Capture the cell that displays the provided text and extract its [x, y] central coordinate. 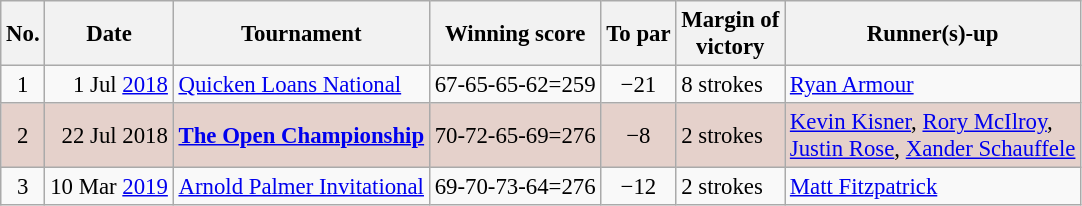
Winning score [515, 34]
69-70-73-64=276 [515, 187]
2 [23, 136]
Ryan Armour [933, 85]
Tournament [301, 34]
70-72-65-69=276 [515, 136]
Date [109, 34]
22 Jul 2018 [109, 136]
To par [638, 34]
No. [23, 34]
−21 [638, 85]
−12 [638, 187]
Quicken Loans National [301, 85]
Kevin Kisner, Rory McIlroy, Justin Rose, Xander Schauffele [933, 136]
1 [23, 85]
8 strokes [730, 85]
Runner(s)-up [933, 34]
−8 [638, 136]
10 Mar 2019 [109, 187]
3 [23, 187]
Margin ofvictory [730, 34]
67-65-65-62=259 [515, 85]
The Open Championship [301, 136]
Arnold Palmer Invitational [301, 187]
Matt Fitzpatrick [933, 187]
1 Jul 2018 [109, 85]
